From the cell containing the given text, extract its center point as [x, y] coordinate. 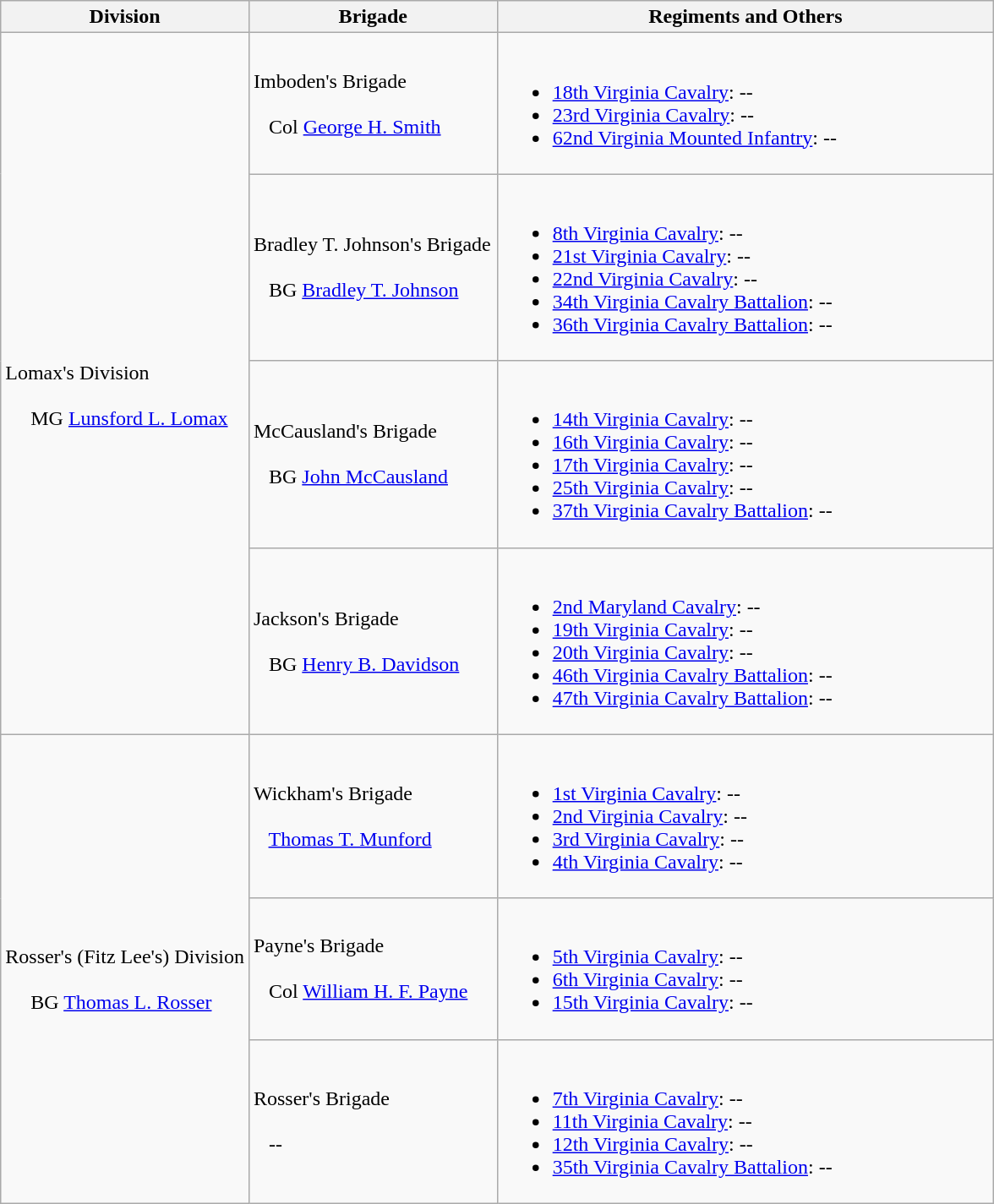
Rosser's Brigade -- [373, 1121]
McCausland's Brigade BG John McCausland [373, 455]
7th Virginia Cavalry: --11th Virginia Cavalry: --12th Virginia Cavalry: --35th Virginia Cavalry Battalion: -- [745, 1121]
Bradley T. Johnson's Brigade BG Bradley T. Johnson [373, 267]
Imboden's Brigade Col George H. Smith [373, 103]
14th Virginia Cavalry: --16th Virginia Cavalry: --17th Virginia Cavalry: --25th Virginia Cavalry: --37th Virginia Cavalry Battalion: -- [745, 455]
5th Virginia Cavalry: --6th Virginia Cavalry: --15th Virginia Cavalry: -- [745, 968]
1st Virginia Cavalry: --2nd Virginia Cavalry: --3rd Virginia Cavalry: --4th Virginia Cavalry: -- [745, 816]
Lomax's Division MG Lunsford L. Lomax [125, 384]
2nd Maryland Cavalry: --19th Virginia Cavalry: --20th Virginia Cavalry: --46th Virginia Cavalry Battalion: --47th Virginia Cavalry Battalion: -- [745, 640]
Regiments and Others [745, 17]
Wickham's Brigade Thomas T. Munford [373, 816]
18th Virginia Cavalry: --23rd Virginia Cavalry: --62nd Virginia Mounted Infantry: -- [745, 103]
8th Virginia Cavalry: --21st Virginia Cavalry: --22nd Virginia Cavalry: --34th Virginia Cavalry Battalion: --36th Virginia Cavalry Battalion: -- [745, 267]
Division [125, 17]
Jackson's Brigade BG Henry B. Davidson [373, 640]
Brigade [373, 17]
Payne's Brigade Col William H. F. Payne [373, 968]
Rosser's (Fitz Lee's) Division BG Thomas L. Rosser [125, 968]
